Search for the cell housing the specified text and yield its [X, Y] center coordinate. 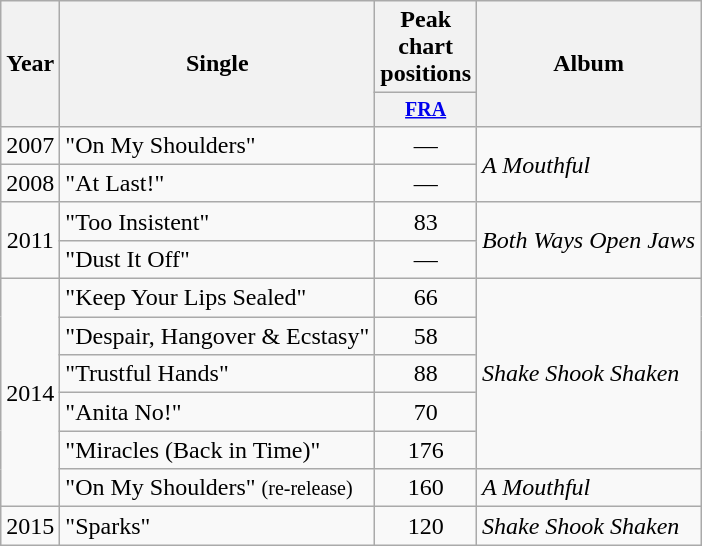
"Sparks" [218, 526]
88 [426, 374]
70 [426, 412]
"Anita No!" [218, 412]
2015 [30, 526]
"Too Insistent" [218, 221]
"At Last!" [218, 183]
"On My Shoulders" [218, 145]
FRA [426, 110]
Both Ways Open Jaws [589, 240]
Year [30, 64]
"Despair, Hangover & Ecstasy" [218, 336]
"Trustful Hands" [218, 374]
66 [426, 298]
Album [589, 64]
"Dust It Off" [218, 259]
2011 [30, 240]
"Keep Your Lips Sealed" [218, 298]
Single [218, 64]
120 [426, 526]
2007 [30, 145]
2014 [30, 393]
2008 [30, 183]
58 [426, 336]
"Miracles (Back in Time)" [218, 450]
176 [426, 450]
"On My Shoulders" (re-release) [218, 488]
Peak chart positions [426, 47]
160 [426, 488]
83 [426, 221]
